Output the [X, Y] coordinate of the center of the cell containing the given text.  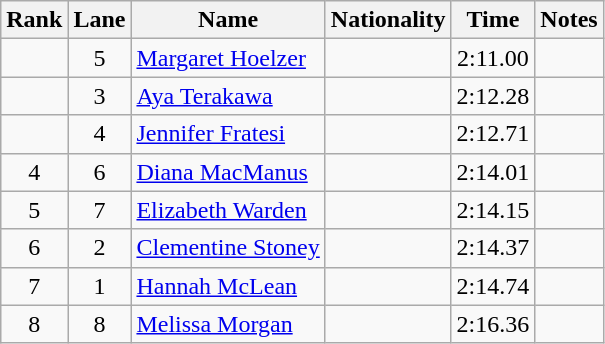
2:14.01 [493, 172]
2:14.15 [493, 210]
2:14.74 [493, 286]
Notes [569, 20]
1 [100, 286]
Time [493, 20]
Elizabeth Warden [228, 210]
Hannah McLean [228, 286]
Lane [100, 20]
Melissa Morgan [228, 324]
2:16.36 [493, 324]
3 [100, 96]
Aya Terakawa [228, 96]
Diana MacManus [228, 172]
2:14.37 [493, 248]
Name [228, 20]
Margaret Hoelzer [228, 58]
2:12.71 [493, 134]
Jennifer Fratesi [228, 134]
2:11.00 [493, 58]
Rank [34, 20]
2 [100, 248]
Clementine Stoney [228, 248]
2:12.28 [493, 96]
Nationality [388, 20]
